Capture the cell that displays the provided text and extract its (X, Y) central coordinate. 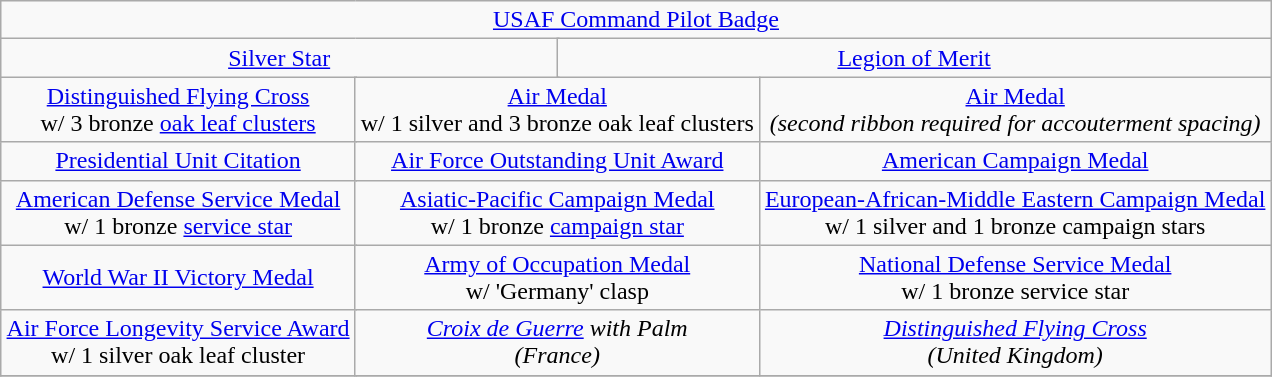
Air Medal(second ribbon required for accouterment spacing) (1015, 110)
Distinguished Flying Cross(United Kingdom) (1015, 342)
Army of Occupation Medalw/ 'Germany' clasp (557, 278)
Croix de Guerre with Palm(France) (557, 342)
American Defense Service Medalw/ 1 bronze service star (178, 212)
Air Force Outstanding Unit Award (557, 161)
Legion of Merit (914, 58)
Presidential Unit Citation (178, 161)
Asiatic-Pacific Campaign Medalw/ 1 bronze campaign star (557, 212)
World War II Victory Medal (178, 278)
European-African-Middle Eastern Campaign Medalw/ 1 silver and 1 bronze campaign stars (1015, 212)
American Campaign Medal (1015, 161)
Distinguished Flying Crossw/ 3 bronze oak leaf clusters (178, 110)
Silver Star (279, 58)
Air Force Longevity Service Awardw/ 1 silver oak leaf cluster (178, 342)
USAF Command Pilot Badge (636, 20)
National Defense Service Medalw/ 1 bronze service star (1015, 278)
Air Medalw/ 1 silver and 3 bronze oak leaf clusters (557, 110)
